Identify which cell holds the provided text, then report its [X, Y] central coordinate. 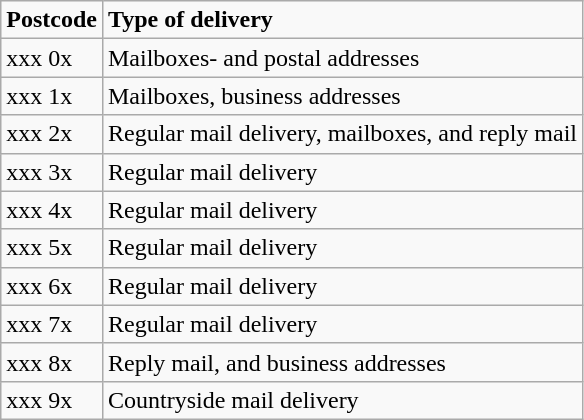
xxx 3x [52, 172]
xxx 7x [52, 324]
Mailboxes- and postal addresses [342, 58]
Countryside mail delivery [342, 400]
xxx 4x [52, 210]
Mailboxes, business addresses [342, 96]
xxx 8x [52, 362]
xxx 2x [52, 134]
xxx 6x [52, 286]
xxx 0x [52, 58]
xxx 5x [52, 248]
Postcode [52, 20]
Reply mail, and business addresses [342, 362]
Regular mail delivery, mailboxes, and reply mail [342, 134]
xxx 9x [52, 400]
Type of delivery [342, 20]
xxx 1x [52, 96]
